Capture the cell that displays the provided text and extract its (X, Y) central coordinate. 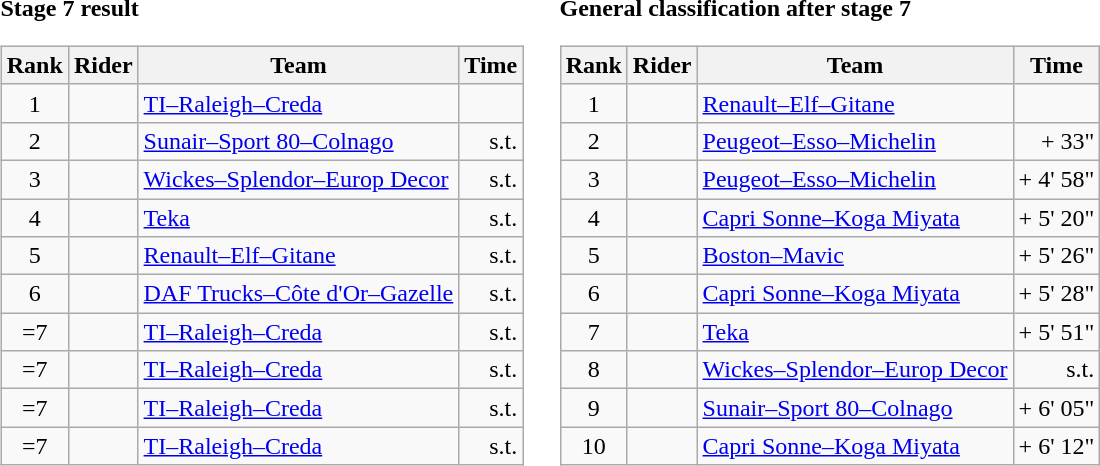
10 (594, 446)
+ 6' 12" (1056, 446)
DAF Trucks–Côte d'Or–Gazelle (298, 294)
+ 5' 51" (1056, 332)
+ 6' 05" (1056, 408)
Boston–Mavic (855, 256)
9 (594, 408)
8 (594, 370)
7 (594, 332)
+ 33" (1056, 141)
+ 4' 58" (1056, 179)
+ 5' 28" (1056, 294)
+ 5' 20" (1056, 217)
+ 5' 26" (1056, 256)
